Extract the [X, Y] coordinate from the center of the cell holding the provided text.  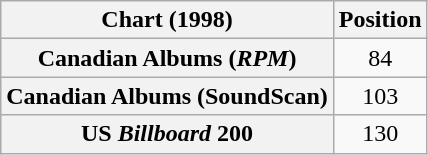
103 [380, 96]
US Billboard 200 [168, 134]
84 [380, 58]
Canadian Albums (RPM) [168, 58]
130 [380, 134]
Position [380, 20]
Chart (1998) [168, 20]
Canadian Albums (SoundScan) [168, 96]
